Identify which cell holds the provided text, then report its [x, y] central coordinate. 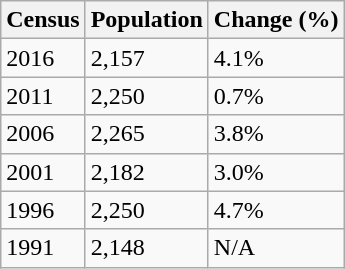
3.8% [276, 134]
2,265 [146, 134]
2011 [43, 96]
Census [43, 20]
2006 [43, 134]
2,148 [146, 248]
Change (%) [276, 20]
2001 [43, 172]
1996 [43, 210]
4.7% [276, 210]
4.1% [276, 58]
N/A [276, 248]
Population [146, 20]
1991 [43, 248]
2,182 [146, 172]
3.0% [276, 172]
0.7% [276, 96]
2016 [43, 58]
2,157 [146, 58]
